Search for the cell housing the specified text and yield its (X, Y) center coordinate. 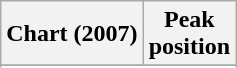
Chart (2007) (72, 34)
Peak position (189, 34)
